Locate the cell with the specified text and output its [x, y] center coordinate. 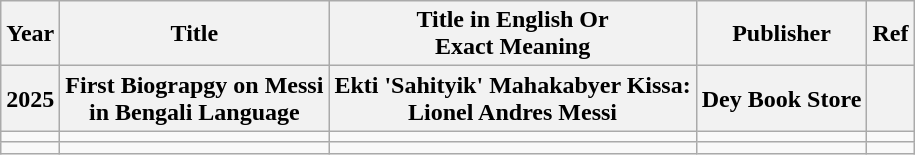
First Biograpgy on Messiin Bengali Language [194, 98]
Year [30, 34]
2025 [30, 98]
Ref [890, 34]
Ekti 'Sahityik' Mahakabyer Kissa:Lionel Andres Messi [512, 98]
Publisher [782, 34]
Title in English OrExact Meaning [512, 34]
Title [194, 34]
Dey Book Store [782, 98]
